From the cell containing the given text, extract its center point as [x, y] coordinate. 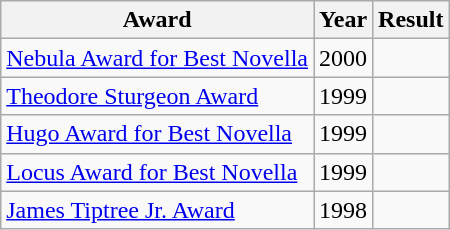
Year [344, 20]
Locus Award for Best Novella [158, 172]
Hugo Award for Best Novella [158, 134]
1998 [344, 210]
James Tiptree Jr. Award [158, 210]
Result [411, 20]
Theodore Sturgeon Award [158, 96]
Nebula Award for Best Novella [158, 58]
Award [158, 20]
2000 [344, 58]
